Return the [x, y] coordinate for the center point of the cell that contains the specified text.  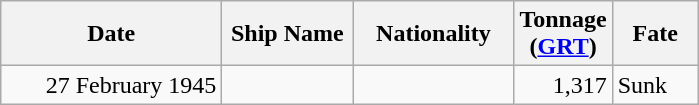
Ship Name [288, 34]
Fate [655, 34]
27 February 1945 [112, 85]
1,317 [563, 85]
Nationality [434, 34]
Sunk [655, 85]
Tonnage (GRT) [563, 34]
Date [112, 34]
